Determine the (X, Y) coordinate at the center of the cell enclosing the given text.  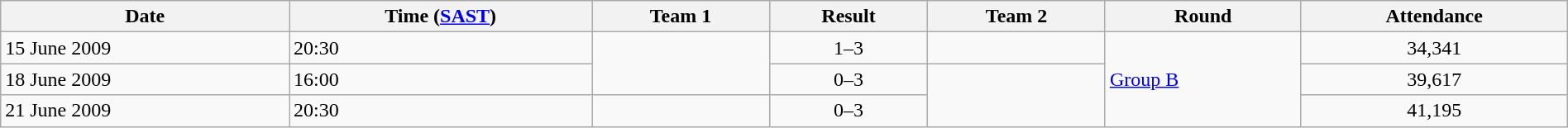
Date (146, 17)
39,617 (1434, 79)
Result (849, 17)
41,195 (1434, 111)
18 June 2009 (146, 79)
15 June 2009 (146, 48)
1–3 (849, 48)
Team 1 (681, 17)
Team 2 (1016, 17)
Time (SAST) (441, 17)
16:00 (441, 79)
Round (1202, 17)
Group B (1202, 79)
Attendance (1434, 17)
21 June 2009 (146, 111)
34,341 (1434, 48)
